Detect which cell encompasses the target text, then output its (X, Y) center coordinate. 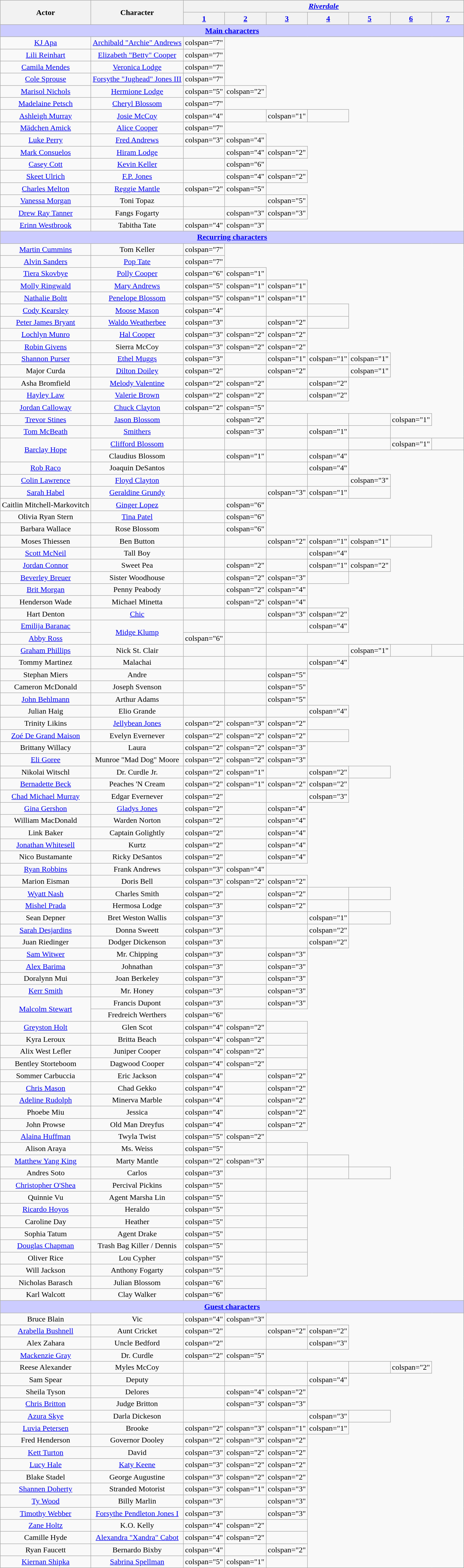
Ginger Lopez (137, 504)
Jellybean Jones (137, 723)
1 (204, 19)
Johnathan (137, 966)
Eli Goree (46, 760)
Jessica (137, 1112)
Cameron McDonald (46, 687)
Caitlin Mitchell-Markovitch (46, 504)
Fangs Fogarty (137, 213)
Tina Patel (137, 517)
Martin Cummins (46, 249)
Myles McCoy (137, 1367)
KJ Apa (46, 43)
Francis Dupont (137, 1003)
Trevor Stines (46, 420)
Pop Tate (137, 261)
Anthony Fogarty (137, 1270)
Hiram Lodge (137, 152)
Midge Klump (137, 632)
Recurring characters (232, 237)
Judge Britton (137, 1404)
Sarah Desjardins (46, 930)
Nick St. Clair (137, 650)
Mackenzie Gray (46, 1355)
K.O. Kelly (137, 1526)
Doris Bell (137, 881)
Tom Keller (137, 249)
Ethel Muggs (137, 359)
Minerva Marble (137, 1100)
Malcolm Stewart (46, 1009)
Uncle Bedford (137, 1343)
Major Curda (46, 371)
Warden Norton (137, 821)
Alex Zahara (46, 1343)
Fredreich Werthers (137, 1015)
Hermosa Lodge (137, 905)
Ben Button (137, 541)
Caroline Day (46, 1222)
Heather (137, 1222)
Toni Topaz (137, 201)
Alice Cooper (137, 128)
Brittany Willacy (46, 748)
Governor Dooley (137, 1440)
Chris Mason (46, 1088)
Karl Walcott (46, 1294)
Eric Jackson (137, 1076)
Trinity Likins (46, 723)
Dodger Dickenson (137, 942)
Nico Bustamante (46, 857)
Munroe "Mad Dog" Moore (137, 760)
Kevin Keller (137, 164)
Skeet Ulrich (46, 177)
Peaches 'N Cream (137, 784)
Jonathan Whitesell (46, 845)
Lou Cypher (137, 1258)
Julian Haig (46, 711)
Joseph Svenson (137, 687)
Will Jackson (46, 1270)
Sweet Pea (137, 565)
Donna Sweett (137, 930)
Ryan Robbins (46, 869)
George Augustine (137, 1477)
Michael Minetta (137, 602)
David (137, 1452)
Waldo Weatherbee (137, 322)
Quinnie Vu (46, 1197)
Jordan Calloway (46, 407)
Oliver Rice (46, 1258)
Sophia Tatum (46, 1234)
Mr. Honey (137, 991)
Glen Scot (137, 1027)
Fred Andrews (137, 140)
Jason Blossom (137, 420)
Bruce Blain (46, 1319)
Mark Consuelos (46, 152)
Alaina Huffman (46, 1137)
7 (448, 19)
Gina Gershon (46, 808)
Barbara Wallace (46, 529)
Kyra Leroux (46, 1039)
Alvin Sanders (46, 261)
Mary Andrews (137, 286)
Alix West Lefler (46, 1051)
Moose Mason (137, 310)
Barclay Hope (46, 450)
Dilton Doiley (137, 371)
Charles Melton (46, 189)
Shannen Doherty (46, 1489)
Evelyn Evernever (137, 735)
Brooke (137, 1428)
Valerie Brown (137, 395)
Darla Dickeson (137, 1416)
Mishel Prada (46, 905)
Drew Ray Tanner (46, 213)
Camille Hyde (46, 1538)
Kurtz (137, 845)
Mr. Chipping (137, 954)
Katy Keene (137, 1465)
Lili Reinhart (46, 55)
Dagwood Cooper (137, 1064)
Delores (137, 1392)
Abby Ross (46, 638)
Ricky DeSantos (137, 857)
Sabrina Spellman (137, 1562)
Billy Marlin (137, 1501)
Joan Berkeley (137, 979)
Malachai (137, 663)
Hermione Lodge (137, 91)
Bentley Storteboom (46, 1064)
Marisol Nichols (46, 91)
Cody Kearsley (46, 310)
Erinn Westbrook (46, 225)
Douglas Chapman (46, 1246)
Nicholas Barasch (46, 1282)
Sam Witwer (46, 954)
Juan Riedinger (46, 942)
Floyd Clayton (137, 480)
Rob Raco (46, 468)
Tommy Martinez (46, 663)
Julian Blossom (137, 1282)
Lucy Hale (46, 1465)
Ms. Weiss (137, 1149)
Ricardo Hoyos (46, 1209)
Tom McBeath (46, 432)
Clay Walker (137, 1294)
Elizabeth "Betty" Cooper (137, 55)
Percival Pickins (137, 1185)
Hayley Law (46, 395)
Luke Perry (46, 140)
Sommer Carbuccia (46, 1076)
4 (328, 19)
Zane Holtz (46, 1526)
Nathalie Boltt (46, 298)
3 (287, 19)
Agent Marsha Lin (137, 1197)
Zoé De Grand Maison (46, 735)
Sierra McCoy (137, 346)
Kiernan Shipka (46, 1562)
Ashleigh Murray (46, 116)
Peter James Bryant (46, 322)
Claudius Blossom (137, 456)
John Prowse (46, 1124)
Cole Sprouse (46, 79)
Charles Smith (137, 893)
Mädchen Amick (46, 128)
Link Baker (46, 833)
Chad Michael Murray (46, 796)
Henderson Wade (46, 602)
Ryan Faucett (46, 1550)
Luvia Petersen (46, 1428)
Timothy Webber (46, 1513)
Casey Cott (46, 164)
Forsythe "Jughead" Jones III (137, 79)
Christopher O'Shea (46, 1185)
Character (137, 12)
Actor (46, 12)
Camila Mendes (46, 67)
Matthew Yang King (46, 1161)
Elio Grande (137, 711)
Chris Britton (46, 1404)
Scott McNeil (46, 553)
Tiera Skovbye (46, 274)
Twyla Twist (137, 1137)
Beverley Breuer (46, 578)
Trash Bag Killer / Dennis (137, 1246)
Robin Givens (46, 346)
Alexandra "Xandra" Cabot (137, 1538)
Azura Skye (46, 1416)
Lochlyn Munro (46, 334)
Graham Phillips (46, 650)
Arabella Bushnell (46, 1331)
Reese Alexander (46, 1367)
Andres Soto (46, 1173)
Dr. Curdle (137, 1355)
Penelope Blossom (137, 298)
Sean Depner (46, 918)
Bernardo Bixby (137, 1550)
Riverdale (324, 6)
Clifford Blossom (137, 444)
Kett Turton (46, 1452)
Reggie Mantle (137, 189)
Dr. Curdle Jr. (137, 772)
Deputy (137, 1380)
F.P. Jones (137, 177)
Madelaine Petsch (46, 103)
Edgar Evernever (137, 796)
5 (370, 19)
Alison Araya (46, 1149)
Blake Stadel (46, 1477)
Josie McCoy (137, 116)
Laura (137, 748)
Heraldo (137, 1209)
Captain Golightly (137, 833)
Sam Spear (46, 1380)
Adeline Rudolph (46, 1100)
Kerr Smith (46, 991)
Marty Mantle (137, 1161)
William MacDonald (46, 821)
Veronica Lodge (137, 67)
Alex Barima (46, 966)
Cheryl Blossom (137, 103)
Wyatt Nash (46, 893)
Shannon Purser (46, 359)
Sarah Habel (46, 492)
Hal Cooper (137, 334)
Carlos (137, 1173)
Olivia Ryan Stern (46, 517)
Agent Drake (137, 1234)
Polly Cooper (137, 274)
Chic (137, 614)
Phoebe Miu (46, 1112)
Guest characters (232, 1307)
Britta Beach (137, 1039)
Rose Blossom (137, 529)
Nikolai Witschl (46, 772)
Tabitha Tate (137, 225)
Old Man Dreyfus (137, 1124)
Arthur Adams (137, 699)
Vanessa Morgan (46, 201)
Stephan Miers (46, 675)
Frank Andrews (137, 869)
Chuck Clayton (137, 407)
Fred Henderson (46, 1440)
Melody Valentine (137, 383)
Hart Denton (46, 614)
Stranded Motorist (137, 1489)
John Behlmann (46, 699)
Colin Lawrence (46, 480)
Forsythe Pendleton Jones I (137, 1513)
Smithers (137, 432)
Moses Thiessen (46, 541)
Tall Boy (137, 553)
Sister Woodhouse (137, 578)
Brit Morgan (46, 590)
Emilija Baranac (46, 626)
Marion Eisman (46, 881)
Juniper Cooper (137, 1051)
Bret Weston Wallis (137, 918)
2 (245, 19)
Aunt Cricket (137, 1331)
6 (411, 19)
Geraldine Grundy (137, 492)
Main characters (232, 31)
Vic (137, 1319)
Andre (137, 675)
Greyston Holt (46, 1027)
Chad Gekko (137, 1088)
Joaquin DeSantos (137, 468)
Penny Peabody (137, 590)
Gladys Jones (137, 808)
Bernadette Beck (46, 784)
Molly Ringwald (46, 286)
Ty Wood (46, 1501)
Jordan Connor (46, 565)
Doralynn Mui (46, 979)
Asha Bromfield (46, 383)
Archibald "Archie" Andrews (137, 43)
Sheila Tyson (46, 1392)
